From the cell containing the given text, extract its center point as [x, y] coordinate. 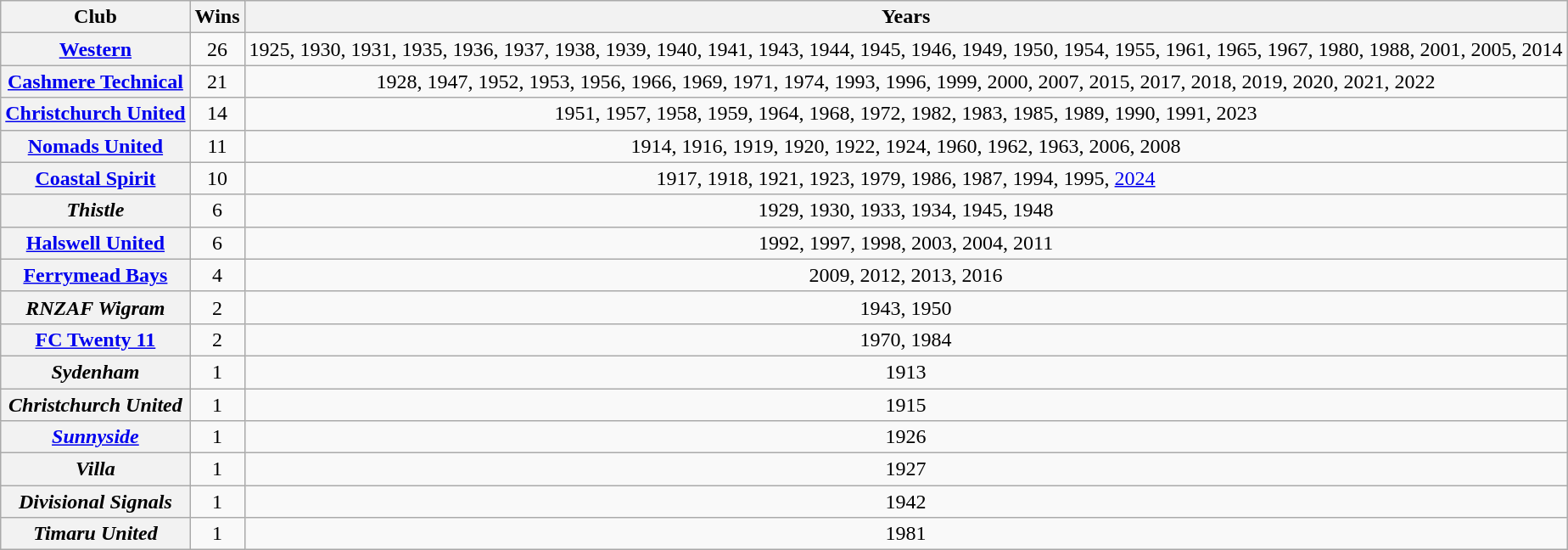
1914, 1916, 1919, 1920, 1922, 1924, 1960, 1962, 1963, 2006, 2008 [906, 146]
21 [217, 81]
Ferrymead Bays [95, 275]
Cashmere Technical [95, 81]
11 [217, 146]
Club [95, 17]
1981 [906, 534]
1942 [906, 502]
26 [217, 49]
1970, 1984 [906, 340]
4 [217, 275]
10 [217, 178]
14 [217, 114]
1926 [906, 437]
1927 [906, 469]
Sydenham [95, 372]
Thistle [95, 210]
Nomads United [95, 146]
2009, 2012, 2013, 2016 [906, 275]
1929, 1930, 1933, 1934, 1945, 1948 [906, 210]
RNZAF Wigram [95, 307]
Coastal Spirit [95, 178]
1943, 1950 [906, 307]
1917, 1918, 1921, 1923, 1979, 1986, 1987, 1994, 1995, 2024 [906, 178]
Wins [217, 17]
Halswell United [95, 243]
Western [95, 49]
1992, 1997, 1998, 2003, 2004, 2011 [906, 243]
Divisional Signals [95, 502]
Timaru United [95, 534]
Villa [95, 469]
1915 [906, 405]
FC Twenty 11 [95, 340]
Years [906, 17]
1913 [906, 372]
1928, 1947, 1952, 1953, 1956, 1966, 1969, 1971, 1974, 1993, 1996, 1999, 2000, 2007, 2015, 2017, 2018, 2019, 2020, 2021, 2022 [906, 81]
Sunnyside [95, 437]
1951, 1957, 1958, 1959, 1964, 1968, 1972, 1982, 1983, 1985, 1989, 1990, 1991, 2023 [906, 114]
